Identify which cell holds the provided text, then report its [X, Y] central coordinate. 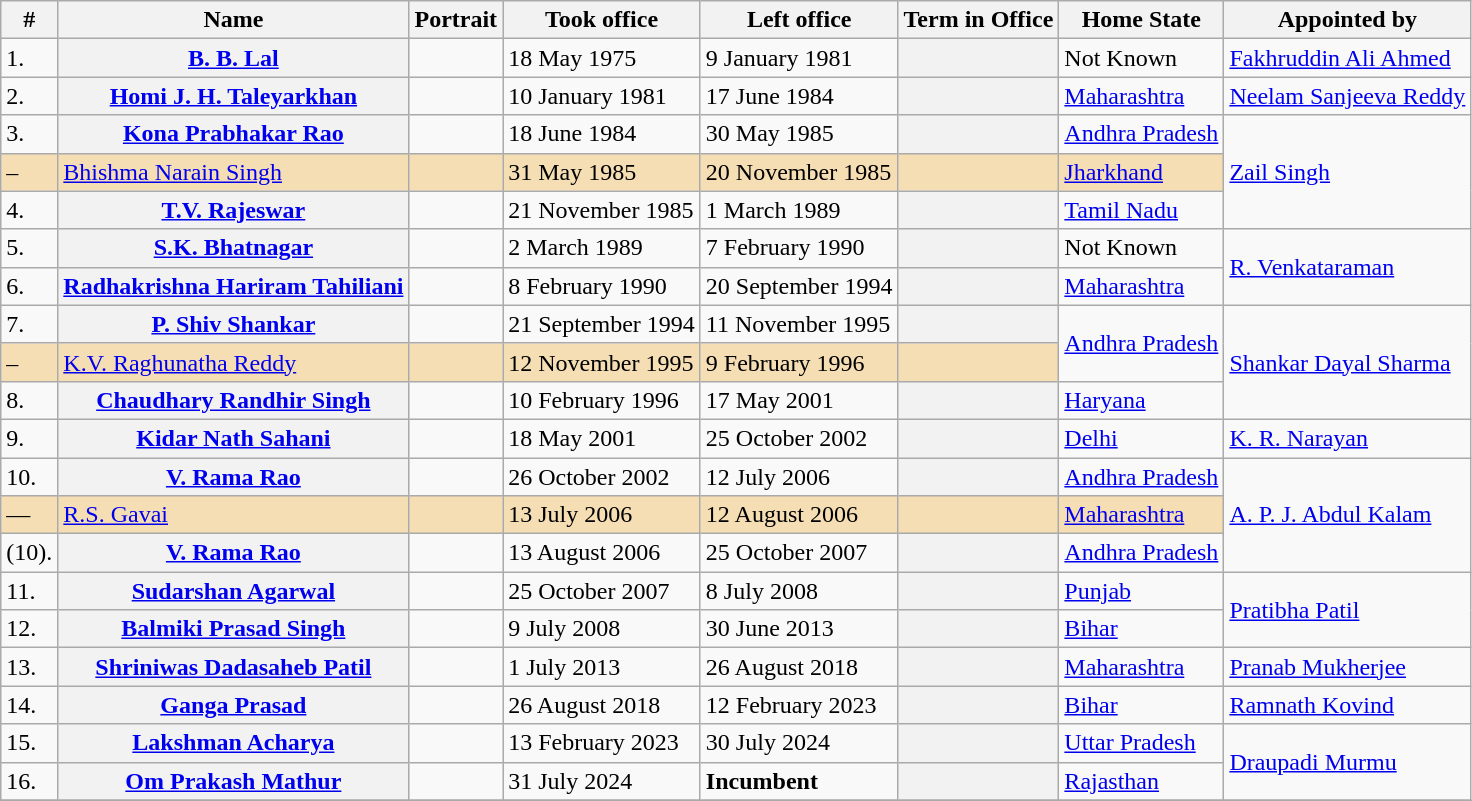
13 February 2023 [602, 743]
Jharkhand [1142, 172]
Ganga Prasad [234, 705]
K.V. Raghunatha Reddy [234, 362]
Uttar Pradesh [1142, 743]
Chaudhary Randhir Singh [234, 400]
Rajasthan [1142, 781]
21 November 1985 [602, 210]
Portrait [456, 20]
17 June 1984 [799, 96]
Balmiki Prasad Singh [234, 629]
Fakhruddin Ali Ahmed [1348, 58]
26 October 2002 [602, 477]
10. [30, 477]
1 March 1989 [799, 210]
A. P. J. Abdul Kalam [1348, 515]
25 October 2002 [799, 438]
30 May 1985 [799, 134]
Took office [602, 20]
18 May 1975 [602, 58]
1. [30, 58]
18 May 2001 [602, 438]
10 January 1981 [602, 96]
Left office [799, 20]
13 August 2006 [602, 553]
Kona Prabhakar Rao [234, 134]
Zail Singh [1348, 172]
6. [30, 286]
2. [30, 96]
Shankar Dayal Sharma [1348, 362]
8 February 1990 [602, 286]
R.S. Gavai [234, 515]
Home State [1142, 20]
5. [30, 248]
31 July 2024 [602, 781]
P. Shiv Shankar [234, 324]
12 July 2006 [799, 477]
2 March 1989 [602, 248]
13 July 2006 [602, 515]
Name [234, 20]
17 May 2001 [799, 400]
30 June 2013 [799, 629]
S.K. Bhatnagar [234, 248]
R. Venkataraman [1348, 267]
7. [30, 324]
20 September 1994 [799, 286]
16. [30, 781]
# [30, 20]
B. B. Lal [234, 58]
Kidar Nath Sahani [234, 438]
Punjab [1142, 591]
K. R. Narayan [1348, 438]
7 February 1990 [799, 248]
Pranab Mukherjee [1348, 667]
Draupadi Murmu [1348, 762]
Term in Office [978, 20]
3. [30, 134]
Tamil Nadu [1142, 210]
Om Prakash Mathur [234, 781]
12 February 2023 [799, 705]
Delhi [1142, 438]
12 August 2006 [799, 515]
Neelam Sanjeeva Reddy [1348, 96]
9. [30, 438]
11. [30, 591]
10 February 1996 [602, 400]
9 January 1981 [799, 58]
9 February 1996 [799, 362]
— [30, 515]
31 May 1985 [602, 172]
20 November 1985 [799, 172]
Lakshman Acharya [234, 743]
12 November 1995 [602, 362]
8 July 2008 [799, 591]
Bhishma Narain Singh [234, 172]
13. [30, 667]
1 July 2013 [602, 667]
11 November 1995 [799, 324]
Homi J. H. Taleyarkhan [234, 96]
Appointed by [1348, 20]
(10). [30, 553]
4. [30, 210]
Pratibha Patil [1348, 610]
Incumbent [799, 781]
14. [30, 705]
21 September 1994 [602, 324]
Shriniwas Dadasaheb Patil [234, 667]
Ramnath Kovind [1348, 705]
Radhakrishna Hariram Tahiliani [234, 286]
12. [30, 629]
30 July 2024 [799, 743]
Sudarshan Agarwal [234, 591]
9 July 2008 [602, 629]
15. [30, 743]
T.V. Rajeswar [234, 210]
Haryana [1142, 400]
8. [30, 400]
18 June 1984 [602, 134]
